Locate the cell with the specified text and output its [X, Y] center coordinate. 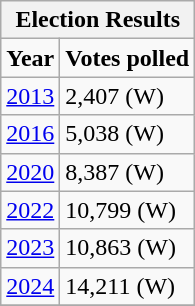
10,863 (W) [128, 248]
2016 [30, 134]
Election Results [98, 20]
14,211 (W) [128, 286]
2013 [30, 96]
Year [30, 58]
2022 [30, 210]
2,407 (W) [128, 96]
2024 [30, 286]
8,387 (W) [128, 172]
10,799 (W) [128, 210]
2020 [30, 172]
Votes polled [128, 58]
5,038 (W) [128, 134]
2023 [30, 248]
